Capture the cell that displays the provided text and extract its [x, y] central coordinate. 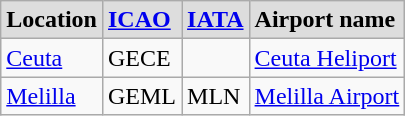
IATA [216, 20]
Ceuta Heliport [327, 58]
Airport name [327, 20]
MLN [216, 96]
ICAO [142, 20]
Melilla [52, 96]
Melilla Airport [327, 96]
Location [52, 20]
Ceuta [52, 58]
GECE [142, 58]
GEML [142, 96]
